Determine the [X, Y] coordinate at the center of the cell enclosing the given text.  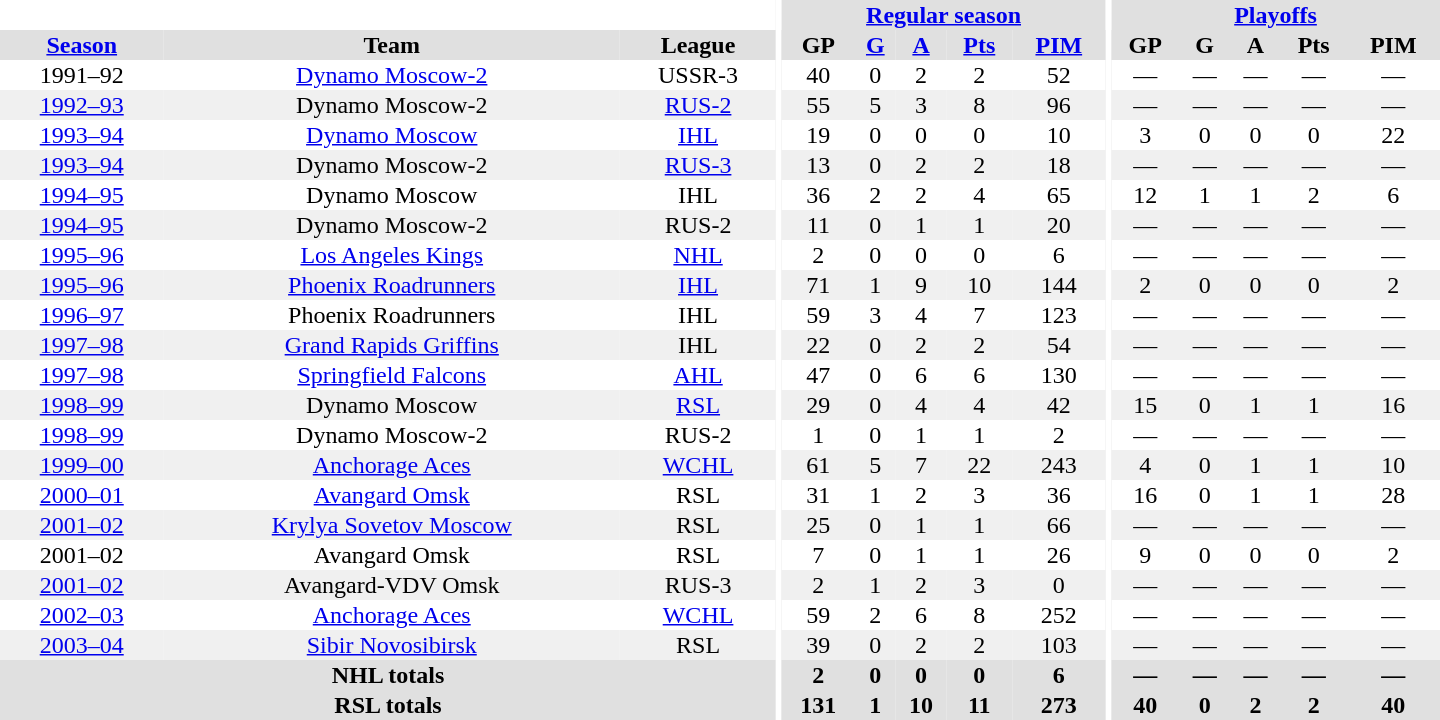
42 [1058, 405]
252 [1058, 615]
2000–01 [82, 495]
Regular season [944, 15]
273 [1058, 705]
1992–93 [82, 105]
Season [82, 45]
Playoffs [1276, 15]
66 [1058, 525]
19 [818, 135]
NHL [698, 255]
47 [818, 375]
123 [1058, 315]
29 [818, 405]
18 [1058, 165]
Team [392, 45]
Sibir Novosibirsk [392, 645]
USSR-3 [698, 75]
25 [818, 525]
52 [1058, 75]
12 [1145, 195]
54 [1058, 345]
96 [1058, 105]
2002–03 [82, 615]
131 [818, 705]
31 [818, 495]
71 [818, 285]
144 [1058, 285]
NHL totals [388, 675]
55 [818, 105]
15 [1145, 405]
Krylya Sovetov Moscow [392, 525]
2003–04 [82, 645]
AHL [698, 375]
League [698, 45]
1999–00 [82, 465]
65 [1058, 195]
103 [1058, 645]
26 [1058, 555]
Los Angeles Kings [392, 255]
28 [1394, 495]
Grand Rapids Griffins [392, 345]
20 [1058, 225]
39 [818, 645]
1991–92 [82, 75]
Springfield Falcons [392, 375]
Avangard-VDV Omsk [392, 585]
RSL totals [388, 705]
61 [818, 465]
13 [818, 165]
130 [1058, 375]
1996–97 [82, 315]
243 [1058, 465]
